Detect which cell encompasses the target text, then output its [X, Y] center coordinate. 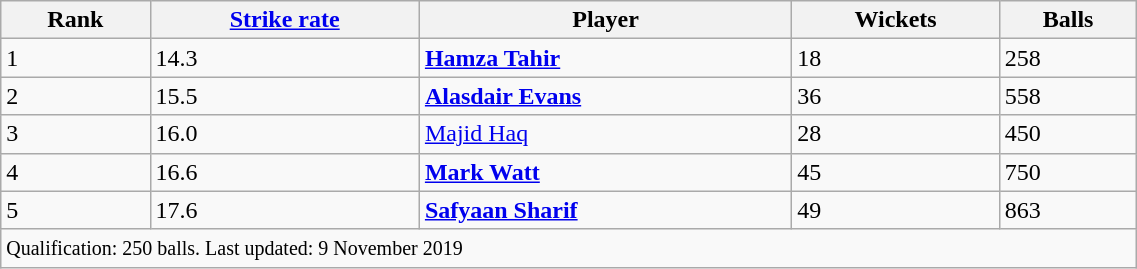
258 [1068, 58]
45 [896, 172]
Balls [1068, 20]
Mark Watt [605, 172]
Qualification: 250 balls. Last updated: 9 November 2019 [569, 248]
4 [76, 172]
Hamza Tahir [605, 58]
14.3 [284, 58]
36 [896, 96]
750 [1068, 172]
28 [896, 134]
2 [76, 96]
Rank [76, 20]
16.0 [284, 134]
Player [605, 20]
863 [1068, 210]
Majid Haq [605, 134]
Wickets [896, 20]
17.6 [284, 210]
558 [1068, 96]
1 [76, 58]
15.5 [284, 96]
49 [896, 210]
Safyaan Sharif [605, 210]
16.6 [284, 172]
18 [896, 58]
450 [1068, 134]
5 [76, 210]
3 [76, 134]
Alasdair Evans [605, 96]
Strike rate [284, 20]
